Output the [x, y] coordinate of the center of the cell containing the given text.  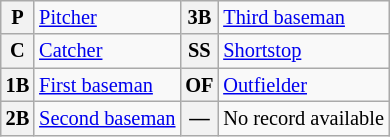
Shortstop [303, 51]
SS [199, 51]
P [18, 17]
Outfielder [303, 85]
No record available [303, 118]
OF [199, 85]
— [199, 118]
Catcher [107, 51]
Second baseman [107, 118]
3B [199, 17]
Third baseman [303, 17]
C [18, 51]
2B [18, 118]
First baseman [107, 85]
Pitcher [107, 17]
1B [18, 85]
